Detect which cell encompasses the target text, then output its (X, Y) center coordinate. 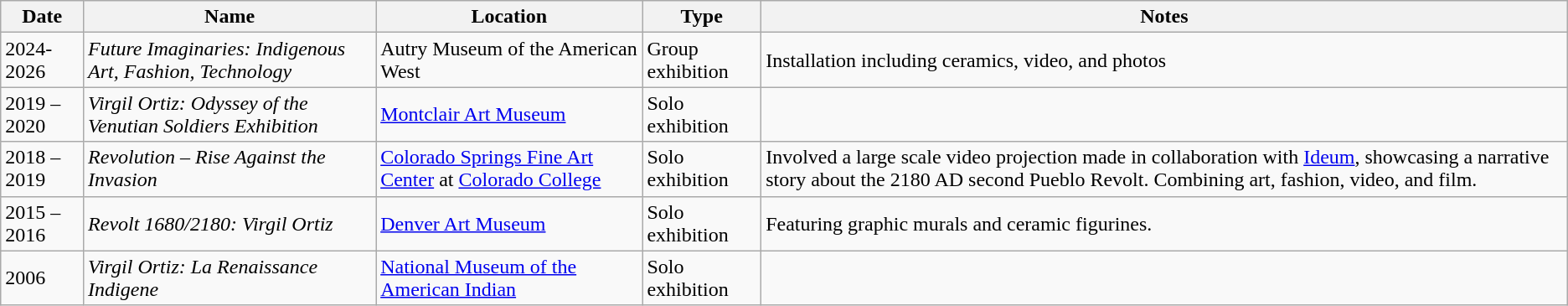
2018 – 2019 (42, 169)
Type (702, 17)
2015 – 2016 (42, 223)
Installation including ceramics, video, and photos (1164, 60)
Group exhibition (702, 60)
Montclair Art Museum (509, 114)
Virgil Ortiz: Odyssey of the Venutian Soldiers Exhibition (230, 114)
Virgil Ortiz: La Renaissance Indigene (230, 278)
Revolt 1680/2180: Virgil Ortiz (230, 223)
Future Imaginaries: Indigenous Art, Fashion, Technology (230, 60)
Location (509, 17)
2024-2026 (42, 60)
Name (230, 17)
2019 – 2020 (42, 114)
Revolution – Rise Against the Invasion (230, 169)
Colorado Springs Fine Art Center at Colorado College (509, 169)
Featuring graphic murals and ceramic figurines. (1164, 223)
Autry Museum of the American West (509, 60)
National Museum of the American Indian (509, 278)
Notes (1164, 17)
Date (42, 17)
2006 (42, 278)
Denver Art Museum (509, 223)
